Scan for the cell matching the given text and deliver its (X, Y) coordinate at center. 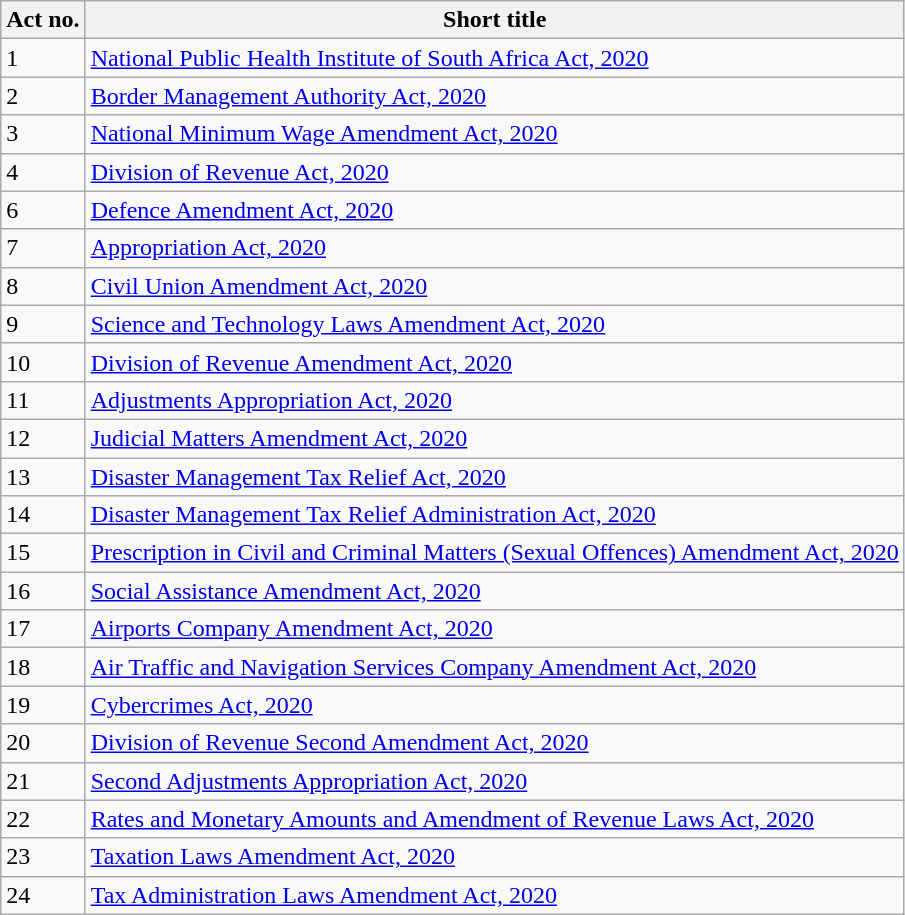
3 (43, 134)
14 (43, 515)
19 (43, 705)
Disaster Management Tax Relief Act, 2020 (494, 477)
National Public Health Institute of South Africa Act, 2020 (494, 58)
Short title (494, 20)
21 (43, 781)
Social Assistance Amendment Act, 2020 (494, 591)
Second Adjustments Appropriation Act, 2020 (494, 781)
13 (43, 477)
Taxation Laws Amendment Act, 2020 (494, 857)
12 (43, 438)
Prescription in Civil and Criminal Matters (Sexual Offences) Amendment Act, 2020 (494, 553)
11 (43, 400)
15 (43, 553)
23 (43, 857)
Civil Union Amendment Act, 2020 (494, 286)
9 (43, 324)
Rates and Monetary Amounts and Amendment of Revenue Laws Act, 2020 (494, 819)
Tax Administration Laws Amendment Act, 2020 (494, 895)
Science and Technology Laws Amendment Act, 2020 (494, 324)
Judicial Matters Amendment Act, 2020 (494, 438)
4 (43, 172)
2 (43, 96)
1 (43, 58)
22 (43, 819)
24 (43, 895)
6 (43, 210)
17 (43, 629)
Division of Revenue Act, 2020 (494, 172)
Defence Amendment Act, 2020 (494, 210)
Cybercrimes Act, 2020 (494, 705)
Division of Revenue Second Amendment Act, 2020 (494, 743)
National Minimum Wage Amendment Act, 2020 (494, 134)
Division of Revenue Amendment Act, 2020 (494, 362)
8 (43, 286)
20 (43, 743)
Adjustments Appropriation Act, 2020 (494, 400)
Airports Company Amendment Act, 2020 (494, 629)
Disaster Management Tax Relief Administration Act, 2020 (494, 515)
10 (43, 362)
18 (43, 667)
Appropriation Act, 2020 (494, 248)
16 (43, 591)
Air Traffic and Navigation Services Company Amendment Act, 2020 (494, 667)
Border Management Authority Act, 2020 (494, 96)
7 (43, 248)
Act no. (43, 20)
